Extract the [x, y] coordinate from the center of the cell holding the provided text.  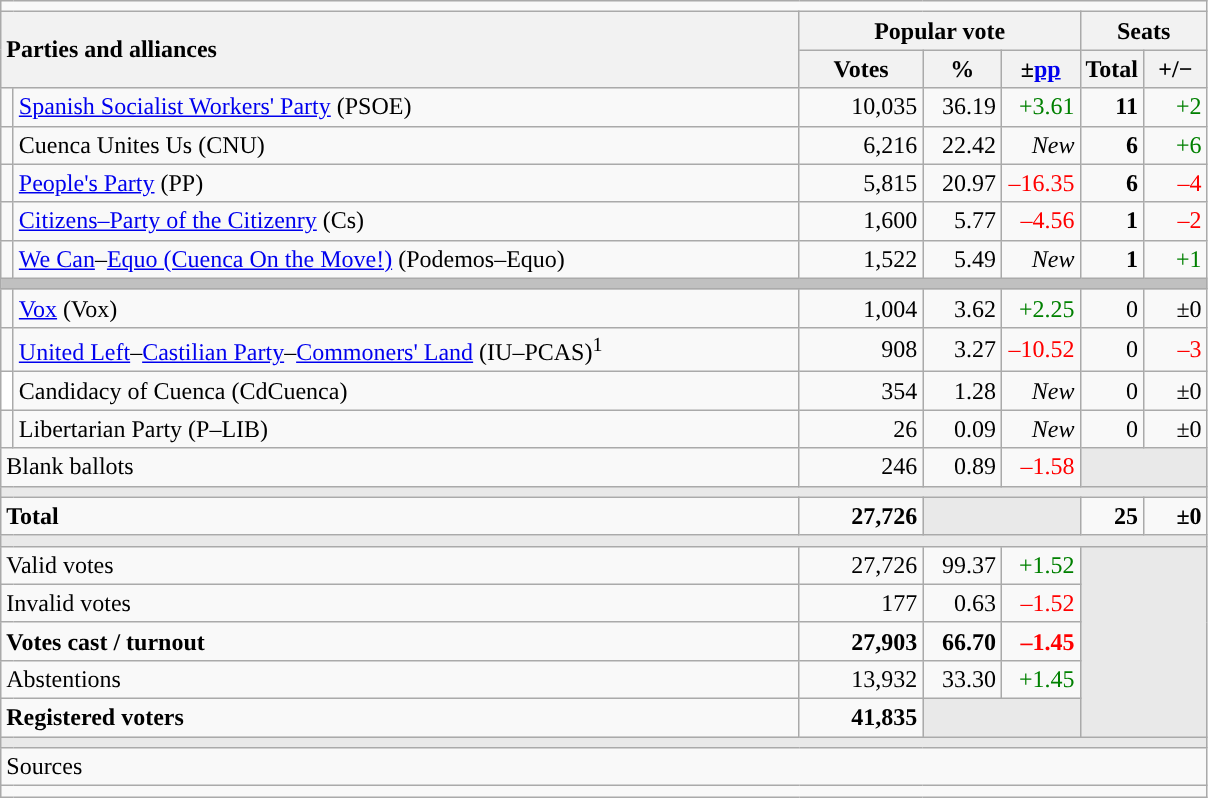
1,004 [861, 308]
Abstentions [400, 679]
Parties and alliances [400, 50]
% [962, 69]
20.97 [962, 183]
0.63 [962, 603]
Invalid votes [400, 603]
+2.25 [1040, 308]
Sources [604, 767]
Citizens–Party of the Citizenry (Cs) [406, 221]
0.89 [962, 467]
0.09 [962, 429]
Votes cast / turnout [400, 641]
+1 [1176, 259]
11 [1112, 107]
66.70 [962, 641]
Valid votes [400, 565]
99.37 [962, 565]
–4 [1176, 183]
Votes [861, 69]
Blank ballots [400, 467]
–1.58 [1040, 467]
–1.52 [1040, 603]
22.42 [962, 145]
±pp [1040, 69]
United Left–Castilian Party–Commoners' Land (IU–PCAS)1 [406, 350]
1.28 [962, 391]
908 [861, 350]
13,932 [861, 679]
Cuenca Unites Us (CNU) [406, 145]
We Can–Equo (Cuenca On the Move!) (Podemos–Equo) [406, 259]
41,835 [861, 718]
–2 [1176, 221]
1,522 [861, 259]
+/− [1176, 69]
246 [861, 467]
Vox (Vox) [406, 308]
33.30 [962, 679]
25 [1112, 516]
–16.35 [1040, 183]
+3.61 [1040, 107]
+6 [1176, 145]
–3 [1176, 350]
–1.45 [1040, 641]
Registered voters [400, 718]
+1.45 [1040, 679]
Spanish Socialist Workers' Party (PSOE) [406, 107]
26 [861, 429]
3.27 [962, 350]
–10.52 [1040, 350]
27,903 [861, 641]
36.19 [962, 107]
+2 [1176, 107]
177 [861, 603]
–4.56 [1040, 221]
3.62 [962, 308]
People's Party (PP) [406, 183]
+1.52 [1040, 565]
Popular vote [940, 31]
5.49 [962, 259]
Seats [1144, 31]
1,600 [861, 221]
Libertarian Party (P–LIB) [406, 429]
5.77 [962, 221]
354 [861, 391]
5,815 [861, 183]
Candidacy of Cuenca (CdCuenca) [406, 391]
10,035 [861, 107]
6,216 [861, 145]
